For the text-containing cell, return its midpoint in [X, Y] coordinate format. 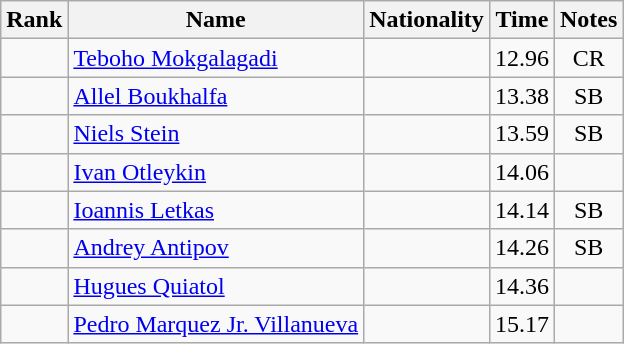
Allel Boukhalfa [216, 96]
Andrey Antipov [216, 248]
Name [216, 20]
Teboho Mokgalagadi [216, 58]
Ioannis Letkas [216, 210]
CR [588, 58]
14.36 [522, 286]
Niels Stein [216, 134]
Hugues Quiatol [216, 286]
Pedro Marquez Jr. Villanueva [216, 324]
12.96 [522, 58]
14.06 [522, 172]
14.26 [522, 248]
15.17 [522, 324]
13.59 [522, 134]
Rank [34, 20]
14.14 [522, 210]
Nationality [427, 20]
Notes [588, 20]
13.38 [522, 96]
Time [522, 20]
Ivan Otleykin [216, 172]
